Return [X, Y] of the center of cell containing provided text 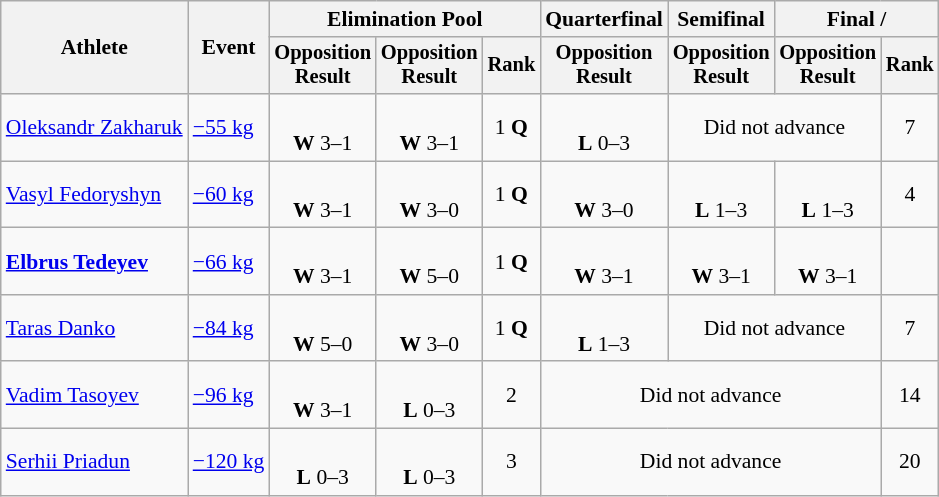
−96 kg [229, 396]
2 [512, 396]
Elbrus Tedeyev [94, 262]
4 [910, 194]
Event [229, 48]
−66 kg [229, 262]
Vasyl Fedoryshyn [94, 194]
14 [910, 396]
Quarterfinal [604, 19]
Vadim Tasoyev [94, 396]
−60 kg [229, 194]
Elimination Pool [404, 19]
−84 kg [229, 328]
3 [512, 462]
20 [910, 462]
−120 kg [229, 462]
Semifinal [722, 19]
Serhii Priadun [94, 462]
Final / [856, 19]
Taras Danko [94, 328]
Athlete [94, 48]
Oleksandr Zakharuk [94, 128]
−55 kg [229, 128]
